Return the [X, Y] coordinate for the center point of the cell that contains the specified text.  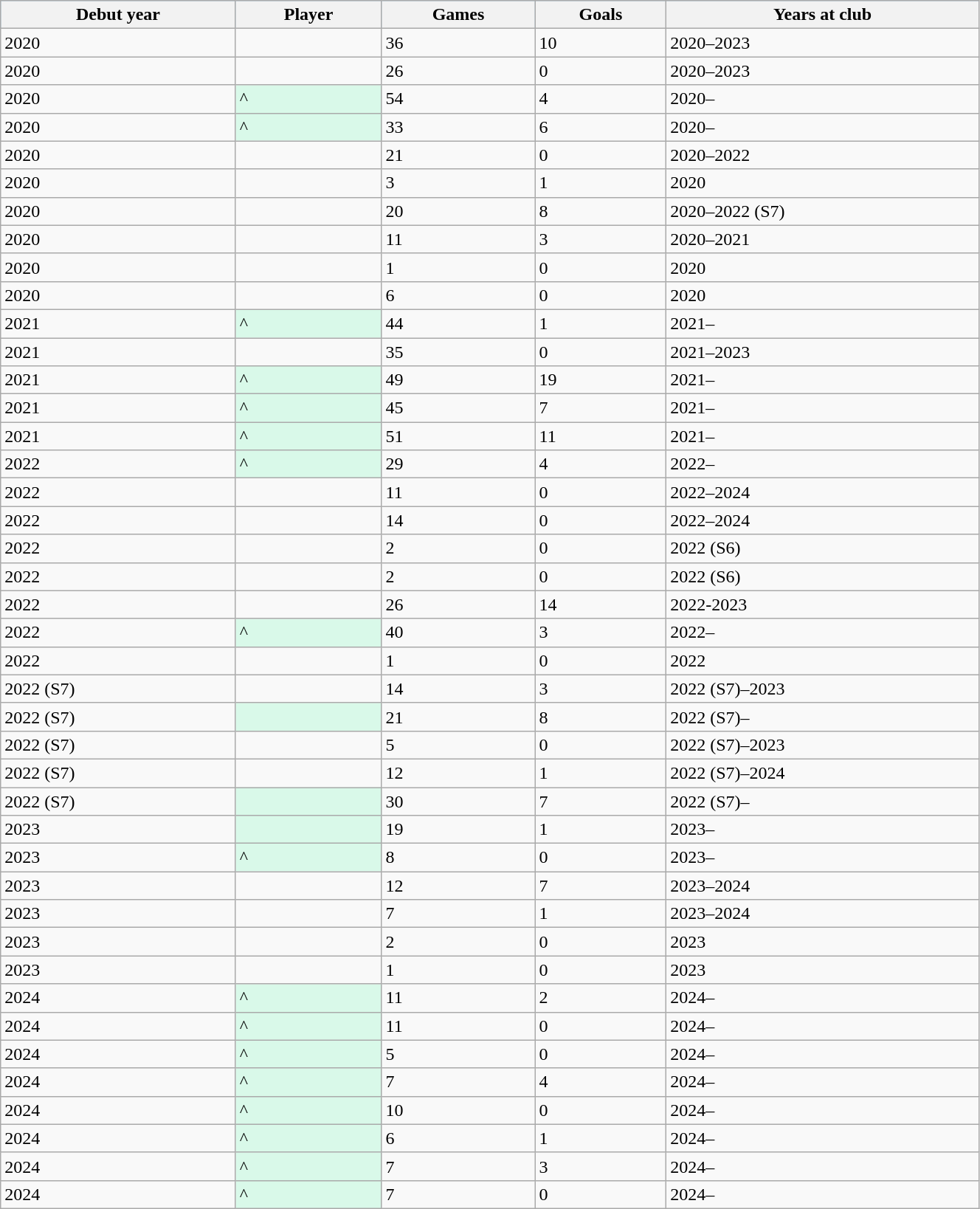
Years at club [823, 15]
29 [458, 464]
Goals [601, 15]
33 [458, 127]
30 [458, 801]
40 [458, 633]
45 [458, 408]
2020–2022 (S7) [823, 211]
2022 (S7)–2024 [823, 773]
44 [458, 323]
Games [458, 15]
51 [458, 436]
2020–2021 [823, 239]
2022-2023 [823, 604]
2021–2023 [823, 352]
2020–2022 [823, 155]
Debut year [118, 15]
Player [308, 15]
20 [458, 211]
54 [458, 99]
49 [458, 380]
36 [458, 43]
35 [458, 352]
